Scan for the cell matching the given text and deliver its (X, Y) coordinate at center. 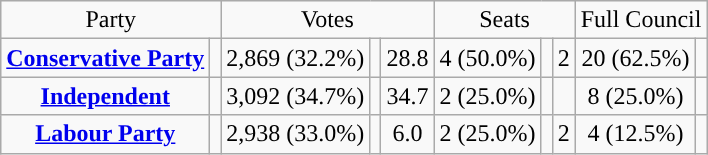
8 (25.0%) (636, 96)
Party (111, 20)
4 (12.5%) (636, 134)
3,092 (34.7%) (296, 96)
20 (62.5%) (636, 58)
6.0 (408, 134)
Conservative Party (106, 58)
4 (50.0%) (488, 58)
2,869 (32.2%) (296, 58)
Full Council (641, 20)
Labour Party (106, 134)
28.8 (408, 58)
Seats (504, 20)
2,938 (33.0%) (296, 134)
34.7 (408, 96)
Independent (106, 96)
Votes (328, 20)
